Pinpoint the cell where the given text exists, returning its (x, y) midpoint coordinate. 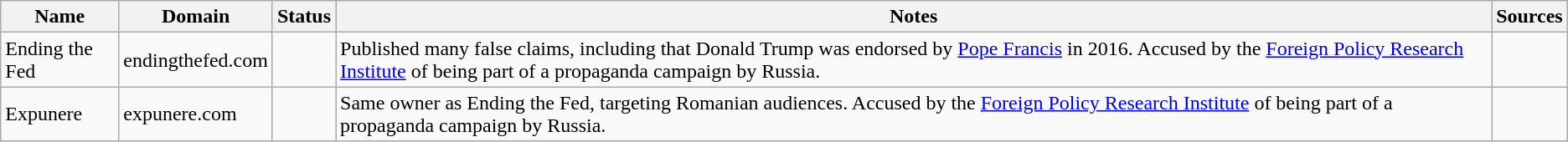
Ending the Fed (60, 60)
Domain (196, 17)
Notes (914, 17)
expunere.com (196, 114)
Expunere (60, 114)
Status (303, 17)
Name (60, 17)
Sources (1529, 17)
endingthefed.com (196, 60)
